Search for the cell housing the specified text and yield its [x, y] center coordinate. 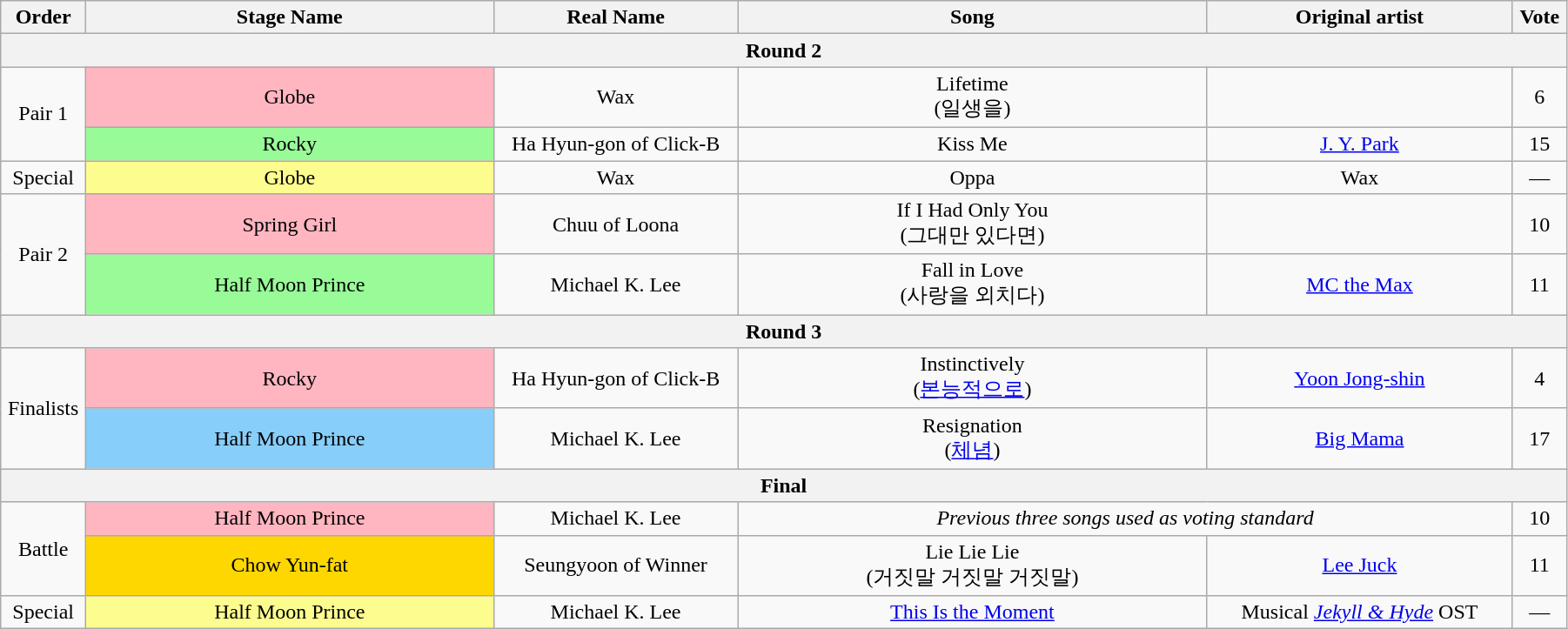
Seungyoon of Winner [616, 565]
Oppa [973, 177]
Pair 1 [44, 114]
6 [1539, 97]
Final [784, 485]
4 [1539, 378]
Resignation(체념) [973, 438]
Musical Jekyll & Hyde OST [1359, 612]
Real Name [616, 17]
Round 2 [784, 50]
Vote [1539, 17]
17 [1539, 438]
Fall in Love(사랑을 외치다) [973, 284]
Yoon Jong-shin [1359, 378]
Lifetime(일생을) [973, 97]
Lie Lie Lie(거짓말 거짓말 거짓말) [973, 565]
This Is the Moment [973, 612]
Pair 2 [44, 254]
J. Y. Park [1359, 144]
Original artist [1359, 17]
Previous three songs used as voting standard [1125, 519]
Instinctively(본능적으로) [973, 378]
Battle [44, 549]
Lee Juck [1359, 565]
If I Had Only You(그대만 있다면) [973, 224]
MC the Max [1359, 284]
15 [1539, 144]
Big Mama [1359, 438]
Order [44, 17]
Stage Name [290, 17]
Round 3 [784, 331]
Song [973, 17]
Chow Yun-fat [290, 565]
Chuu of Loona [616, 224]
Finalists [44, 409]
Kiss Me [973, 144]
Spring Girl [290, 224]
